Detect which cell encompasses the target text, then output its [X, Y] center coordinate. 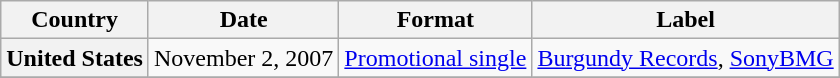
United States [75, 58]
Format [436, 20]
Country [75, 20]
Burgundy Records, SonyBMG [686, 58]
Date [243, 20]
Promotional single [436, 58]
Label [686, 20]
November 2, 2007 [243, 58]
